Pinpoint the cell where the given text exists, returning its (X, Y) midpoint coordinate. 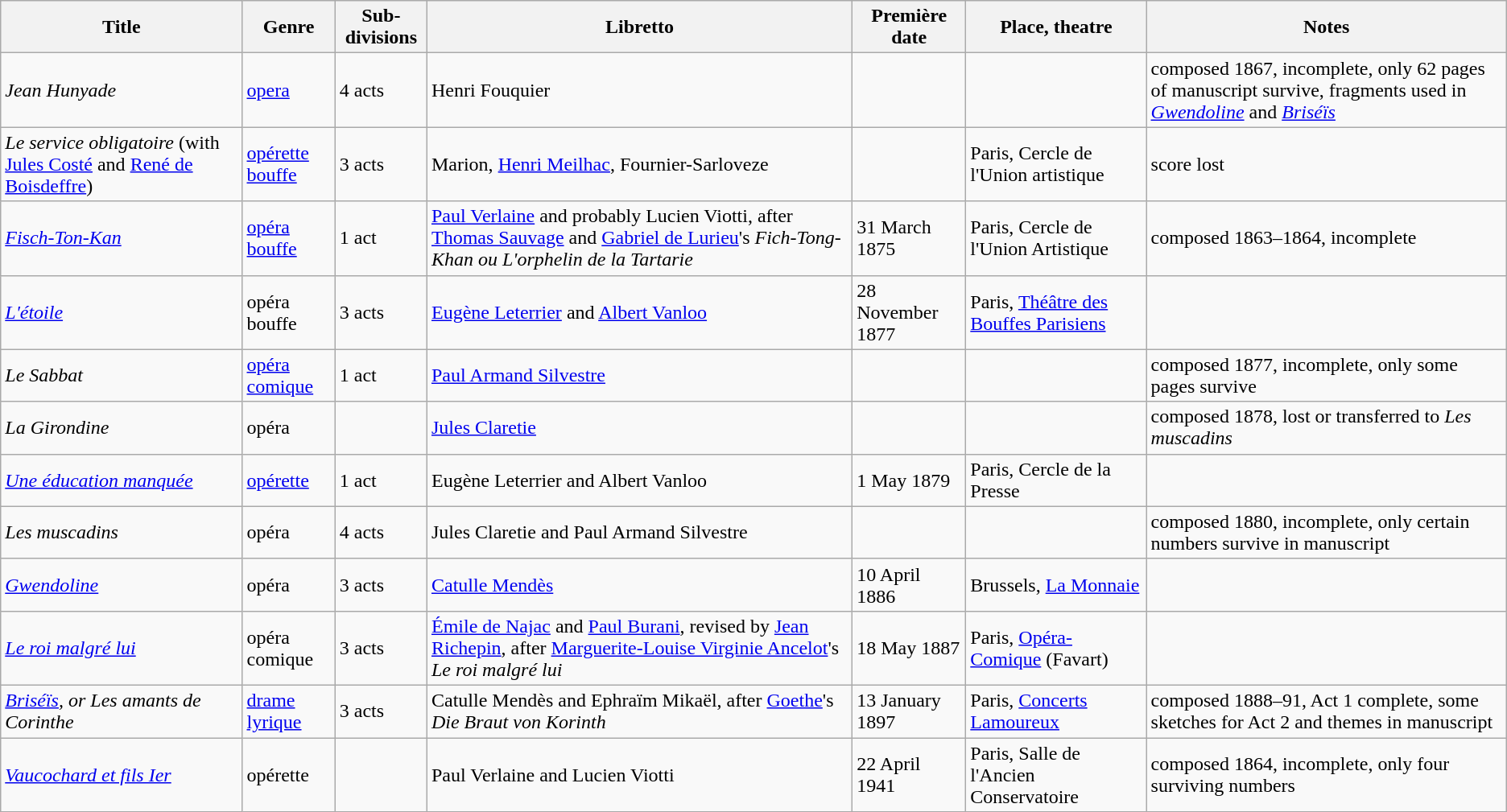
Jules Claretie and Paul Armand Silvestre (639, 533)
Les muscadins (122, 533)
Paris, Cercle de la Presse (1056, 480)
La Girondine (122, 428)
28 November 1877 (910, 312)
composed 1888–91, Act 1 complete, some sketches for Act 2 and themes in manuscript (1327, 711)
10 April 1886 (910, 584)
drame lyrique (288, 711)
Catulle Mendès and Ephraïm Mikaël, after Goethe's Die Braut von Korinth (639, 711)
score lost (1327, 164)
Paul Verlaine and probably Lucien Viotti, after Thomas Sauvage and Gabriel de Lurieu's Fich-Tong-Khan ou L'orphelin de la Tartarie (639, 238)
Le service obligatoire (with Jules Costé and René de Boisdeffre) (122, 164)
opera (288, 90)
Le Sabbat (122, 375)
Brussels, La Monnaie (1056, 584)
Briséïs, or Les amants de Corinthe (122, 711)
Catulle Mendès (639, 584)
opérette bouffe (288, 164)
Une éducation manquée (122, 480)
Émile de Najac and Paul Burani, revised by Jean Richepin, after Marguerite-Louise Virginie Ancelot's Le roi malgré lui (639, 648)
Première date (910, 27)
18 May 1887 (910, 648)
Notes (1327, 27)
Paris, Concerts Lamoureux (1056, 711)
Paris, Opéra-Comique (Favart) (1056, 648)
13 January 1897 (910, 711)
Le roi malgré lui (122, 648)
Paris, Théâtre des Bouffes Parisiens (1056, 312)
Marion, Henri Meilhac, Fournier-Sarloveze (639, 164)
composed 1877, incomplete, only some pages survive (1327, 375)
L'étoile (122, 312)
composed 1878, lost or transferred to Les muscadins (1327, 428)
Gwendoline (122, 584)
composed 1880, incomplete, only certain numbers survive in manuscript (1327, 533)
Sub­divisions (381, 27)
Jules Claretie (639, 428)
31 March 1875 (910, 238)
composed 1864, incomplete, only four surviving numbers (1327, 774)
Title (122, 27)
Fisch-Ton-Kan (122, 238)
Paris, Cercle de l'Union Artistique (1056, 238)
Paul Verlaine and Lucien Viotti (639, 774)
Paris, Cercle de l'Union artistique (1056, 164)
22 April 1941 (910, 774)
Vaucochard et fils Ier (122, 774)
Jean Hunyade (122, 90)
composed 1863–1864, incomplete (1327, 238)
1 May 1879 (910, 480)
Place, theatre (1056, 27)
composed 1867, incomplete, only 62 pages of manuscript survive, fragments used in Gwendoline and Briséïs (1327, 90)
Genre (288, 27)
Paul Armand Silvestre (639, 375)
Paris, Salle de l'Ancien Conservatoire (1056, 774)
Henri Fouquier (639, 90)
Libretto (639, 27)
